From the cell containing the given text, extract its center point as (X, Y) coordinate. 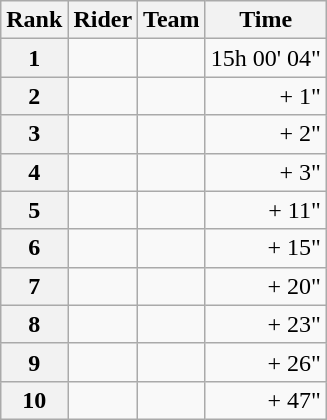
5 (34, 210)
Rider (103, 20)
7 (34, 286)
+ 3" (266, 172)
+ 1" (266, 96)
+ 26" (266, 362)
10 (34, 400)
Team (172, 20)
3 (34, 134)
+ 23" (266, 324)
1 (34, 58)
+ 47" (266, 400)
2 (34, 96)
Rank (34, 20)
+ 15" (266, 248)
8 (34, 324)
4 (34, 172)
+ 2" (266, 134)
+ 11" (266, 210)
Time (266, 20)
9 (34, 362)
+ 20" (266, 286)
6 (34, 248)
15h 00' 04" (266, 58)
